Provide the [x, y] coordinate of the cell's center where the given text is located.  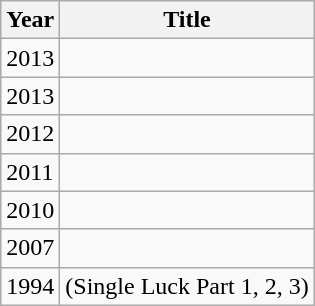
1994 [30, 286]
2007 [30, 248]
Year [30, 20]
2010 [30, 210]
(Single Luck Part 1, 2, 3) [187, 286]
2012 [30, 134]
2011 [30, 172]
Title [187, 20]
